Scan for the cell matching the given text and deliver its (x, y) coordinate at center. 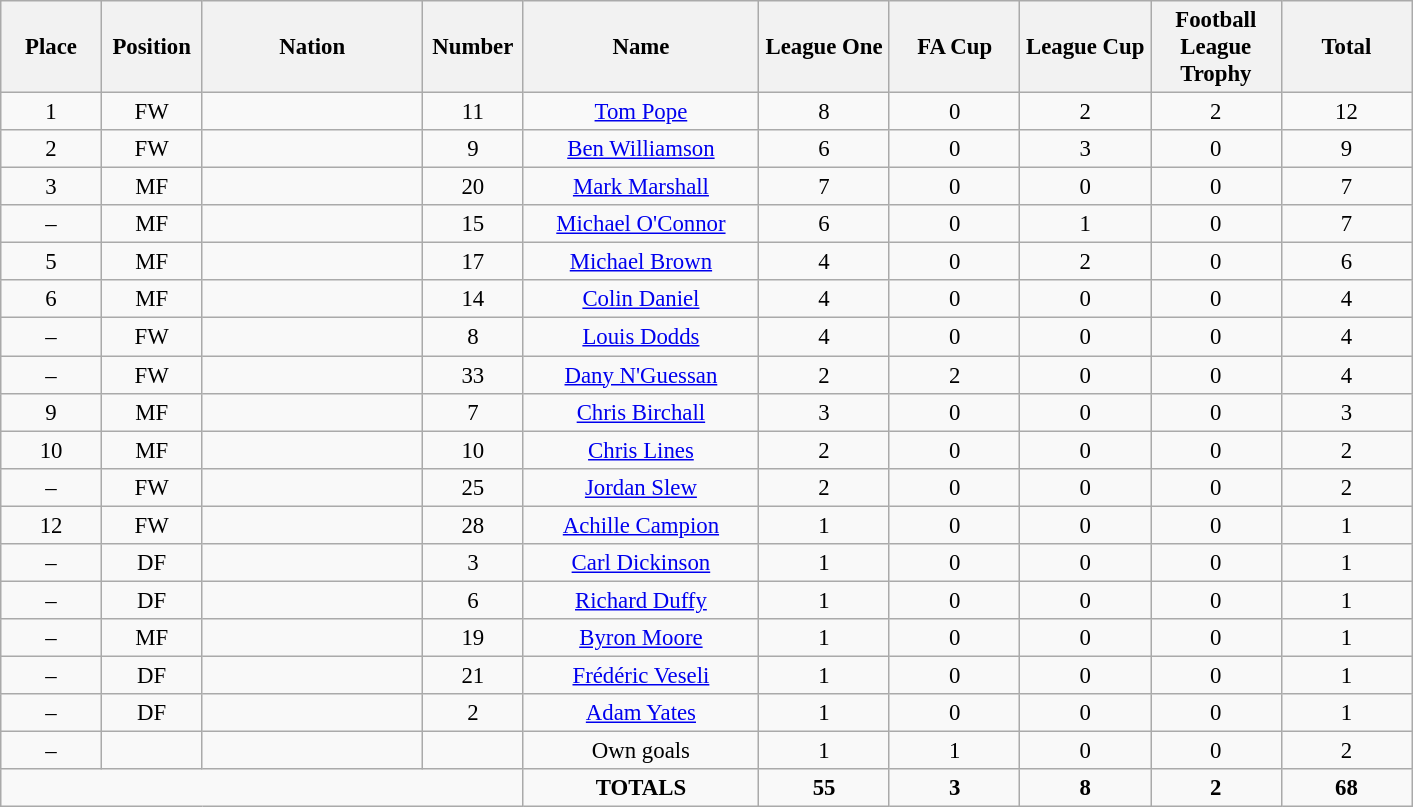
55 (824, 788)
19 (474, 638)
Colin Daniel (641, 299)
17 (474, 262)
Football League Trophy (1216, 47)
TOTALS (641, 788)
68 (1346, 788)
Mark Marshall (641, 187)
Position (152, 47)
Achille Campion (641, 525)
Ben Williamson (641, 149)
Place (52, 47)
Adam Yates (641, 713)
Byron Moore (641, 638)
Chris Birchall (641, 412)
Nation (312, 47)
Jordan Slew (641, 487)
21 (474, 675)
Name (641, 47)
Richard Duffy (641, 600)
Own goals (641, 751)
Frédéric Veseli (641, 675)
Michael O'Connor (641, 224)
28 (474, 525)
Total (1346, 47)
Michael Brown (641, 262)
25 (474, 487)
FA Cup (954, 47)
Tom Pope (641, 112)
14 (474, 299)
20 (474, 187)
11 (474, 112)
5 (52, 262)
15 (474, 224)
Louis Dodds (641, 337)
Number (474, 47)
League One (824, 47)
Dany N'Guessan (641, 375)
Chris Lines (641, 450)
League Cup (1086, 47)
Carl Dickinson (641, 563)
33 (474, 375)
